Return (X, Y) of the center of cell containing provided text 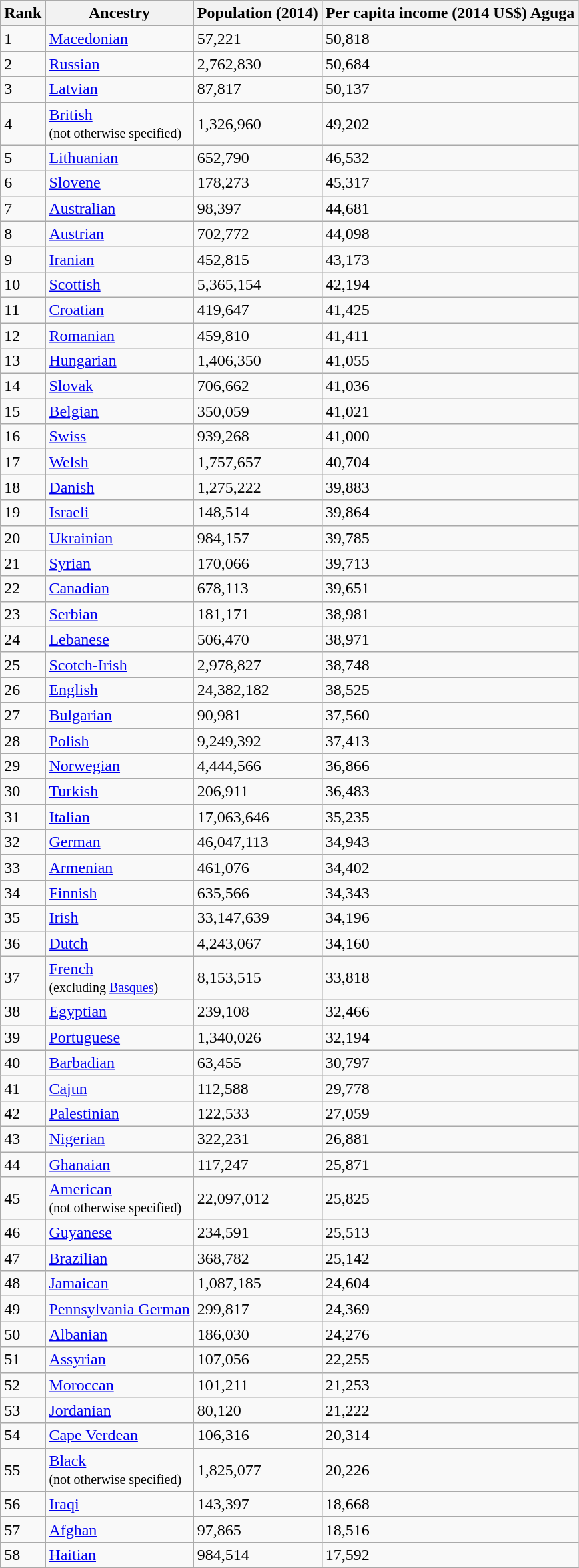
Lebanese (119, 639)
635,566 (257, 893)
25,513 (450, 1233)
39,713 (450, 563)
4,444,566 (257, 766)
4 (23, 124)
Slovene (119, 183)
452,815 (257, 259)
44 (23, 1165)
39,883 (450, 487)
17,592 (450, 1555)
6 (23, 183)
984,157 (257, 538)
34,343 (450, 893)
Croatian (119, 310)
Bulgarian (119, 715)
97,865 (257, 1529)
19 (23, 513)
11 (23, 310)
178,273 (257, 183)
30,797 (450, 1063)
41,036 (450, 386)
30 (23, 792)
5,365,154 (257, 284)
Belgian (119, 411)
117,247 (257, 1165)
British(not otherwise specified) (119, 124)
20,226 (450, 1470)
32 (23, 842)
Population (2014) (257, 13)
322,231 (257, 1139)
21,222 (450, 1410)
25,825 (450, 1198)
Macedonian (119, 39)
Pennsylvania German (119, 1309)
3 (23, 89)
43 (23, 1139)
20,314 (450, 1436)
18,668 (450, 1504)
Cajun (119, 1088)
8,153,515 (257, 977)
181,171 (257, 614)
French(excluding Basques) (119, 977)
143,397 (257, 1504)
33 (23, 868)
Scotch-Irish (119, 664)
16 (23, 437)
46,532 (450, 158)
299,817 (257, 1309)
Assyrian (119, 1360)
170,066 (257, 563)
Rank (23, 13)
Iraqi (119, 1504)
14 (23, 386)
350,059 (257, 411)
678,113 (257, 589)
36,483 (450, 792)
Ghanaian (119, 1165)
Jordanian (119, 1410)
41,425 (450, 310)
Canadian (119, 589)
42 (23, 1113)
34,160 (450, 943)
33,818 (450, 977)
17 (23, 462)
32,194 (450, 1037)
24,382,182 (257, 690)
1,326,960 (257, 124)
28 (23, 741)
Austrian (119, 234)
419,647 (257, 310)
186,030 (257, 1334)
39,651 (450, 589)
13 (23, 361)
206,911 (257, 792)
706,662 (257, 386)
44,681 (450, 208)
Afghan (119, 1529)
Swiss (119, 437)
Slovak (119, 386)
43,173 (450, 259)
20 (23, 538)
22,097,012 (257, 1198)
Turkish (119, 792)
Brazilian (119, 1258)
Norwegian (119, 766)
54 (23, 1436)
2 (23, 64)
27 (23, 715)
2,978,827 (257, 664)
122,533 (257, 1113)
1 (23, 39)
368,782 (257, 1258)
24,369 (450, 1309)
Black(not otherwise specified) (119, 1470)
8 (23, 234)
461,076 (257, 868)
38,748 (450, 664)
34,196 (450, 918)
5 (23, 158)
Guyanese (119, 1233)
55 (23, 1470)
Lithuanian (119, 158)
Per capita income (2014 US$) Aguga (450, 13)
Haitian (119, 1555)
112,588 (257, 1088)
1,340,026 (257, 1037)
25,871 (450, 1165)
80,120 (257, 1410)
45 (23, 1198)
26,881 (450, 1139)
50,137 (450, 89)
52 (23, 1385)
42,194 (450, 284)
24,276 (450, 1334)
1,275,222 (257, 487)
56 (23, 1504)
Welsh (119, 462)
38,525 (450, 690)
Australian (119, 208)
Scottish (119, 284)
Syrian (119, 563)
39,785 (450, 538)
Albanian (119, 1334)
21,253 (450, 1385)
57 (23, 1529)
32,466 (450, 1012)
Cape Verdean (119, 1436)
Egyptian (119, 1012)
1,825,077 (257, 1470)
45,317 (450, 183)
34 (23, 893)
18,516 (450, 1529)
48 (23, 1284)
2,762,830 (257, 64)
36 (23, 943)
Polish (119, 741)
37,560 (450, 715)
24 (23, 639)
49,202 (450, 124)
1,757,657 (257, 462)
Danish (119, 487)
24,604 (450, 1284)
27,059 (450, 1113)
37 (23, 977)
Russian (119, 64)
36,866 (450, 766)
50,684 (450, 64)
29 (23, 766)
37,413 (450, 741)
9,249,392 (257, 741)
1,087,185 (257, 1284)
984,514 (257, 1555)
46 (23, 1233)
239,108 (257, 1012)
50,818 (450, 39)
33,147,639 (257, 918)
Israeli (119, 513)
47 (23, 1258)
Nigerian (119, 1139)
35 (23, 918)
Barbadian (119, 1063)
98,397 (257, 208)
7 (23, 208)
49 (23, 1309)
25 (23, 664)
31 (23, 817)
Finnish (119, 893)
17,063,646 (257, 817)
702,772 (257, 234)
Portuguese (119, 1037)
Hungarian (119, 361)
26 (23, 690)
Serbian (119, 614)
38,981 (450, 614)
51 (23, 1360)
34,943 (450, 842)
34,402 (450, 868)
652,790 (257, 158)
44,098 (450, 234)
50 (23, 1334)
Italian (119, 817)
57,221 (257, 39)
58 (23, 1555)
46,047,113 (257, 842)
38 (23, 1012)
39,864 (450, 513)
21 (23, 563)
41 (23, 1088)
41,021 (450, 411)
Ancestry (119, 13)
Iranian (119, 259)
12 (23, 335)
25,142 (450, 1258)
90,981 (257, 715)
German (119, 842)
English (119, 690)
9 (23, 259)
Dutch (119, 943)
101,211 (257, 1385)
Palestinian (119, 1113)
Latvian (119, 89)
Romanian (119, 335)
35,235 (450, 817)
Armenian (119, 868)
Jamaican (119, 1284)
23 (23, 614)
22,255 (450, 1360)
Irish (119, 918)
53 (23, 1410)
22 (23, 589)
18 (23, 487)
4,243,067 (257, 943)
939,268 (257, 437)
106,316 (257, 1436)
10 (23, 284)
40,704 (450, 462)
506,470 (257, 639)
39 (23, 1037)
15 (23, 411)
41,055 (450, 361)
41,411 (450, 335)
American(not otherwise specified) (119, 1198)
40 (23, 1063)
459,810 (257, 335)
148,514 (257, 513)
107,056 (257, 1360)
87,817 (257, 89)
38,971 (450, 639)
63,455 (257, 1063)
234,591 (257, 1233)
1,406,350 (257, 361)
Ukrainian (119, 538)
41,000 (450, 437)
Moroccan (119, 1385)
29,778 (450, 1088)
